Return (X, Y) of the center of cell containing provided text 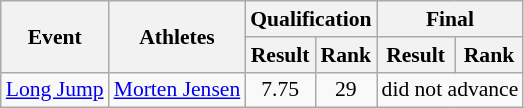
Event (55, 36)
Long Jump (55, 90)
did not advance (450, 90)
Final (450, 19)
Athletes (178, 36)
Qualification (310, 19)
Morten Jensen (178, 90)
7.75 (280, 90)
29 (346, 90)
